Scan for the cell matching the given text and deliver its (x, y) coordinate at center. 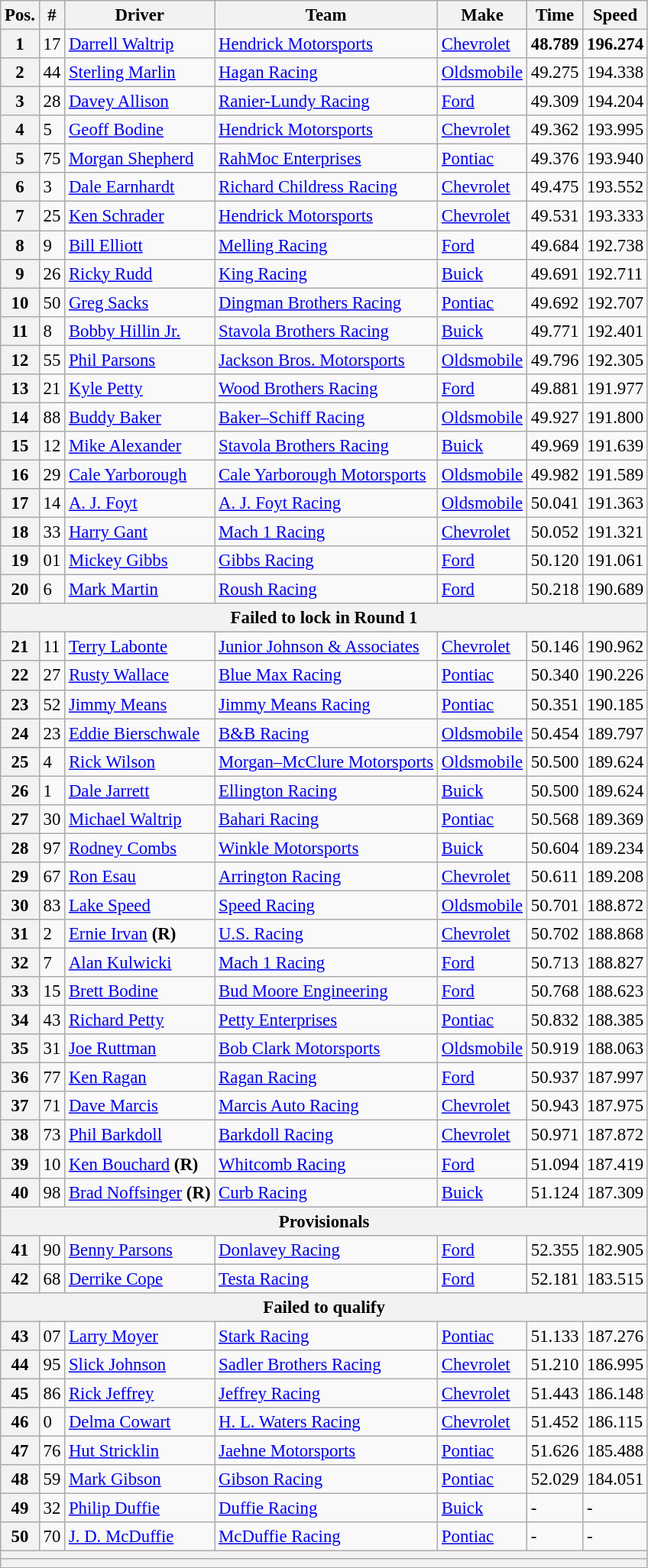
191.589 (616, 474)
86 (52, 1393)
49.531 (555, 216)
49.475 (555, 187)
189.234 (616, 848)
193.995 (616, 130)
50.713 (555, 963)
68 (52, 1279)
191.800 (616, 417)
190.962 (616, 647)
RahMoc Enterprises (326, 159)
40 (20, 1192)
50.351 (555, 704)
50.943 (555, 1107)
98 (52, 1192)
Melling Racing (326, 245)
193.333 (616, 216)
Jimmy Means Racing (326, 704)
39 (20, 1164)
Delma Cowart (140, 1422)
189.208 (616, 877)
187.997 (616, 1078)
75 (52, 159)
01 (52, 561)
49.376 (555, 159)
J. D. McDuffie (140, 1537)
67 (52, 877)
Marcis Auto Racing (326, 1107)
Cale Yarborough (140, 474)
51.133 (555, 1336)
50.919 (555, 1049)
Ken Bouchard (R) (140, 1164)
19 (20, 561)
Duffie Racing (326, 1508)
Sadler Brothers Racing (326, 1365)
59 (52, 1479)
Failed to qualify (324, 1308)
Michael Waltrip (140, 820)
Joe Ruttman (140, 1049)
41 (20, 1250)
50.604 (555, 848)
49.796 (555, 360)
192.401 (616, 331)
90 (52, 1250)
Wood Brothers Racing (326, 389)
49.309 (555, 102)
50.702 (555, 934)
Gibbs Racing (326, 561)
Brett Bodine (140, 991)
Buddy Baker (140, 417)
51.626 (555, 1451)
Richard Petty (140, 1020)
Bill Elliott (140, 245)
Terry Labonte (140, 647)
188.827 (616, 963)
Blue Max Racing (326, 676)
Bobby Hillin Jr. (140, 331)
20 (20, 590)
22 (20, 676)
Morgan–McClure Motorsports (326, 761)
Slick Johnson (140, 1365)
37 (20, 1107)
186.995 (616, 1365)
50.611 (555, 877)
Donlavey Racing (326, 1250)
18 (20, 532)
188.872 (616, 905)
Speed (616, 15)
Testa Racing (326, 1279)
196.274 (616, 44)
50.768 (555, 991)
50.340 (555, 676)
50.052 (555, 532)
77 (52, 1078)
191.321 (616, 532)
192.707 (616, 302)
Gibson Racing (326, 1479)
187.975 (616, 1107)
Dave Marcis (140, 1107)
Ragan Racing (326, 1078)
Rick Wilson (140, 761)
49.362 (555, 130)
193.552 (616, 187)
A. J. Foyt Racing (326, 503)
189.369 (616, 820)
55 (52, 360)
187.872 (616, 1135)
50.937 (555, 1078)
49.275 (555, 73)
Brad Noffsinger (R) (140, 1192)
Bahari Racing (326, 820)
Whitcomb Racing (326, 1164)
34 (20, 1020)
194.204 (616, 102)
B&B Racing (326, 733)
73 (52, 1135)
Curb Racing (326, 1192)
76 (52, 1451)
50.568 (555, 820)
191.639 (616, 446)
Petty Enterprises (326, 1020)
King Racing (326, 273)
49.771 (555, 331)
192.711 (616, 273)
187.276 (616, 1336)
183.515 (616, 1279)
Larry Moyer (140, 1336)
192.738 (616, 245)
50.701 (555, 905)
Rusty Wallace (140, 676)
Davey Allison (140, 102)
49.881 (555, 389)
Mark Gibson (140, 1479)
Roush Racing (326, 590)
50.041 (555, 503)
194.338 (616, 73)
50.120 (555, 561)
Harry Gant (140, 532)
188.868 (616, 934)
186.148 (616, 1393)
46 (20, 1422)
42 (20, 1279)
52.355 (555, 1250)
Ricky Rudd (140, 273)
U.S. Racing (326, 934)
# (52, 15)
Bob Clark Motorsports (326, 1049)
51.094 (555, 1164)
Pos. (20, 15)
Bud Moore Engineering (326, 991)
49.691 (555, 273)
191.061 (616, 561)
Ron Esau (140, 877)
Phil Barkdoll (140, 1135)
Derrike Cope (140, 1279)
193.940 (616, 159)
Darrell Waltrip (140, 44)
189.797 (616, 733)
Team (326, 15)
38 (20, 1135)
Time (555, 15)
70 (52, 1537)
13 (20, 389)
191.363 (616, 503)
Barkdoll Racing (326, 1135)
71 (52, 1107)
Cale Yarborough Motorsports (326, 474)
48 (20, 1479)
Lake Speed (140, 905)
16 (20, 474)
49.684 (555, 245)
52 (52, 704)
Failed to lock in Round 1 (324, 618)
Kyle Petty (140, 389)
Ellington Racing (326, 790)
50.832 (555, 1020)
Make (483, 15)
Sterling Marlin (140, 73)
188.063 (616, 1049)
Alan Kulwicki (140, 963)
Ken Ragan (140, 1078)
Philip Duffie (140, 1508)
97 (52, 848)
83 (52, 905)
Mark Martin (140, 590)
191.977 (616, 389)
48.789 (555, 44)
49.927 (555, 417)
McDuffie Racing (326, 1537)
187.309 (616, 1192)
Dingman Brothers Racing (326, 302)
88 (52, 417)
190.689 (616, 590)
Stark Racing (326, 1336)
Driver (140, 15)
Phil Parsons (140, 360)
Rodney Combs (140, 848)
186.115 (616, 1422)
Jaehne Motorsports (326, 1451)
24 (20, 733)
Hut Stricklin (140, 1451)
49 (20, 1508)
51.124 (555, 1192)
H. L. Waters Racing (326, 1422)
51.452 (555, 1422)
35 (20, 1049)
Greg Sacks (140, 302)
50.454 (555, 733)
51.443 (555, 1393)
52.181 (555, 1279)
50.146 (555, 647)
185.488 (616, 1451)
Richard Childress Racing (326, 187)
51.210 (555, 1365)
49.982 (555, 474)
Geoff Bodine (140, 130)
Arrington Racing (326, 877)
Jeffrey Racing (326, 1393)
Rick Jeffrey (140, 1393)
Eddie Bierschwale (140, 733)
Baker–Schiff Racing (326, 417)
49.969 (555, 446)
Speed Racing (326, 905)
Dale Jarrett (140, 790)
190.185 (616, 704)
50.971 (555, 1135)
192.305 (616, 360)
Dale Earnhardt (140, 187)
07 (52, 1336)
Mike Alexander (140, 446)
Ranier-Lundy Racing (326, 102)
49.692 (555, 302)
52.029 (555, 1479)
36 (20, 1078)
95 (52, 1365)
Ernie Irvan (R) (140, 934)
Hagan Racing (326, 73)
187.419 (616, 1164)
188.623 (616, 991)
Winkle Motorsports (326, 848)
Jackson Bros. Motorsports (326, 360)
Junior Johnson & Associates (326, 647)
Benny Parsons (140, 1250)
Jimmy Means (140, 704)
190.226 (616, 676)
45 (20, 1393)
184.051 (616, 1479)
A. J. Foyt (140, 503)
188.385 (616, 1020)
Provisionals (324, 1221)
182.905 (616, 1250)
0 (52, 1422)
Mickey Gibbs (140, 561)
47 (20, 1451)
Ken Schrader (140, 216)
50.218 (555, 590)
Morgan Shepherd (140, 159)
